From the cell containing the given text, extract its center point as (X, Y) coordinate. 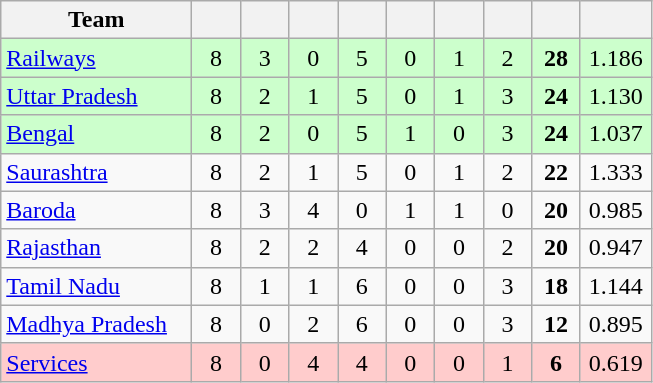
Rajasthan (96, 248)
Madhya Pradesh (96, 324)
1.130 (616, 96)
18 (556, 286)
Team (96, 20)
1.144 (616, 286)
0.985 (616, 210)
1.333 (616, 172)
Uttar Pradesh (96, 96)
1.186 (616, 58)
Bengal (96, 134)
28 (556, 58)
0.947 (616, 248)
0.895 (616, 324)
Railways (96, 58)
Services (96, 362)
12 (556, 324)
Tamil Nadu (96, 286)
1.037 (616, 134)
Saurashtra (96, 172)
Baroda (96, 210)
0.619 (616, 362)
22 (556, 172)
